Extract the (X, Y) coordinate from the center of the cell holding the provided text.  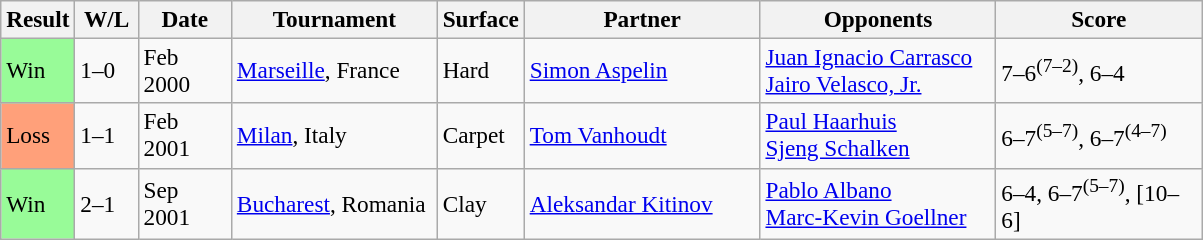
Feb 2000 (184, 70)
Pablo Albano Marc-Kevin Goellner (878, 204)
Sep 2001 (184, 204)
Score (1099, 19)
Tournament (334, 19)
1–1 (106, 136)
6–7(5–7), 6–7(4–7) (1099, 136)
Bucharest, Romania (334, 204)
2–1 (106, 204)
Simon Aspelin (642, 70)
Hard (480, 70)
7–6(7–2), 6–4 (1099, 70)
Milan, Italy (334, 136)
Result (38, 19)
W/L (106, 19)
Feb 2001 (184, 136)
Juan Ignacio Carrasco Jairo Velasco, Jr. (878, 70)
Loss (38, 136)
Carpet (480, 136)
Surface (480, 19)
Marseille, France (334, 70)
Paul Haarhuis Sjeng Schalken (878, 136)
Date (184, 19)
Partner (642, 19)
Opponents (878, 19)
Clay (480, 204)
1–0 (106, 70)
6–4, 6–7(5–7), [10–6] (1099, 204)
Tom Vanhoudt (642, 136)
Aleksandar Kitinov (642, 204)
